Return [X, Y] of the center of cell containing provided text 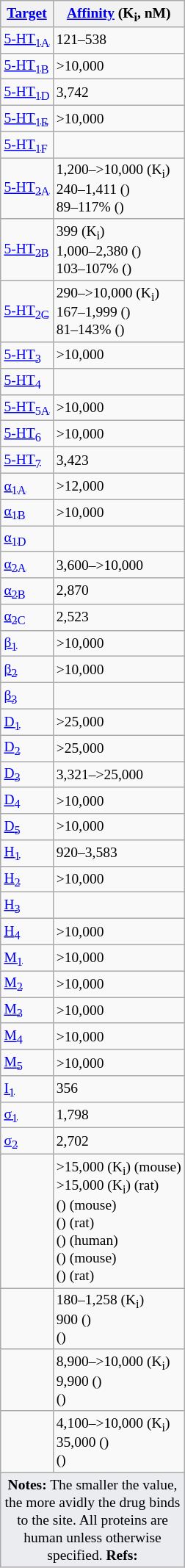
D2 [26, 748]
σ1 [26, 1115]
4,100–>10,000 (Ki)35,000 () () [119, 1442]
H1 [26, 853]
5-HT6 [26, 434]
5-HT7 [26, 460]
5-HT1F [26, 145]
5-HT5A [26, 408]
2,702 [119, 1141]
α1B [26, 513]
3,423 [119, 460]
σ2 [26, 1141]
α2A [26, 565]
H2 [26, 879]
Affinity (Ki, nM) [119, 14]
3,742 [119, 93]
>12,000 [119, 486]
α2B [26, 591]
α2C [26, 618]
399 (Ki)1,000–2,380 ()103–107% () [119, 250]
I1 [26, 1089]
M3 [26, 1011]
5-HT2A [26, 189]
D1 [26, 722]
D3 [26, 775]
5-HT3 [26, 355]
5-HT1A [26, 40]
5-HT1E [26, 118]
β2 [26, 670]
290–>10,000 (Ki)167–1,999 ()81–143% () [119, 311]
α1A [26, 486]
920–3,583 [119, 853]
5-HT1D [26, 93]
5-HT4 [26, 381]
2,523 [119, 618]
D5 [26, 827]
8,900–>10,000 (Ki)9,900 () () [119, 1380]
D4 [26, 801]
M4 [26, 1036]
356 [119, 1089]
2,870 [119, 591]
121–538 [119, 40]
5-HT1B [26, 66]
H3 [26, 906]
M2 [26, 984]
M5 [26, 1063]
5-HT2C [26, 311]
α1D [26, 539]
β3 [26, 696]
5-HT2B [26, 250]
Notes: The smaller the value, the more avidly the drug binds to the site. All proteins are human unless otherwise specified. Refs: [92, 1520]
>15,000 (Ki) (mouse)>15,000 (Ki) (rat) () (mouse) () (rat) () (human) () (mouse) () (rat) [119, 1221]
H4 [26, 932]
M1 [26, 958]
180–1,258 (Ki)900 () () [119, 1319]
1,798 [119, 1115]
1,200–>10,000 (Ki)240–1,411 ()89–117% () [119, 189]
3,321–>25,000 [119, 775]
3,600–>10,000 [119, 565]
β1 [26, 643]
Target [26, 14]
